For the text-containing cell, return its midpoint in [X, Y] coordinate format. 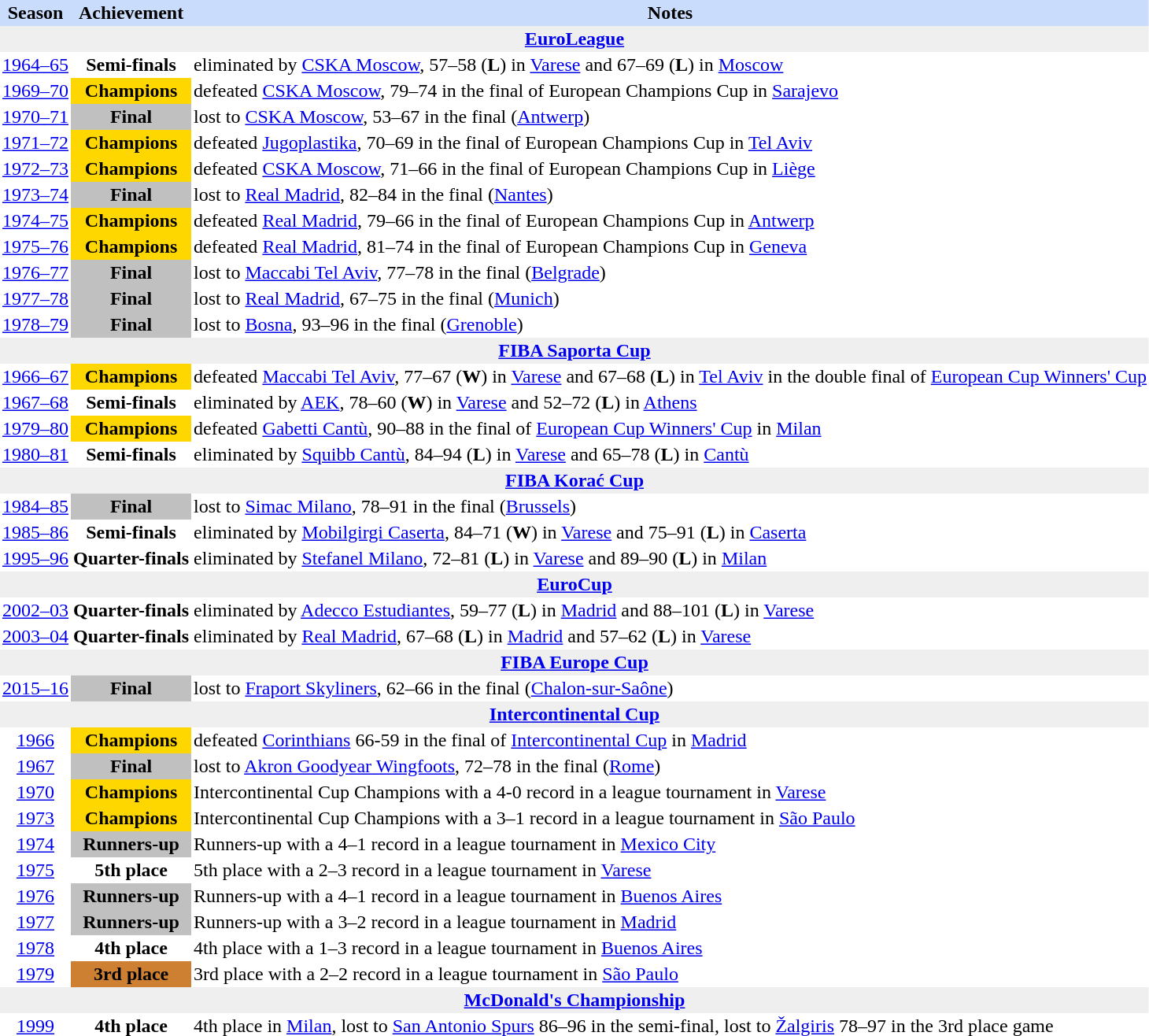
1978 [35, 948]
Intercontinental Cup Champions with a 4-0 record in a league tournament in Varese [671, 792]
eliminated by Mobilgirgi Caserta, 84–71 (W) in Varese and 75–91 (L) in Caserta [671, 532]
Runners-up with a 4–1 record in a league tournament in Buenos Aires [671, 896]
FIBA Saporta Cup [574, 351]
1969–70 [35, 91]
1973 [35, 819]
1967 [35, 767]
eliminated by Squibb Cantù, 84–94 (L) in Varese and 65–78 (L) in Cantù [671, 455]
1976 [35, 896]
1970–71 [35, 117]
FIBA Europe Cup [574, 663]
defeated CSKA Moscow, 79–74 in the final of European Champions Cup in Sarajevo [671, 91]
1974–75 [35, 220]
eliminated by CSKA Moscow, 57–58 (L) in Varese and 67–69 (L) in Moscow [671, 65]
2015–16 [35, 688]
1974 [35, 844]
eliminated by AEK, 78–60 (W) in Varese and 52–72 (L) in Athens [671, 403]
lost to CSKA Moscow, 53–67 in the final (Antwerp) [671, 117]
5th place [131, 871]
1977 [35, 923]
EuroLeague [574, 39]
2002–03 [35, 611]
Intercontinental Cup [574, 715]
Runners-up with a 3–2 record in a league tournament in Madrid [671, 923]
1985–86 [35, 532]
1975–76 [35, 247]
eliminated by Real Madrid, 67–68 (L) in Madrid and 57–62 (L) in Varese [671, 636]
1979 [35, 975]
defeated Jugoplastika, 70–69 in the final of European Champions Cup in Tel Aviv [671, 143]
1980–81 [35, 455]
lost to Fraport Skyliners, 62–66 in the final (Chalon-sur-Saône) [671, 688]
FIBA Korać Cup [574, 480]
1979–80 [35, 428]
1970 [35, 792]
1964–65 [35, 65]
4th place [131, 948]
Notes [671, 13]
defeated Gabetti Cantù, 90–88 in the final of European Cup Winners' Cup in Milan [671, 428]
defeated Corinthians 66-59 in the final of Intercontinental Cup in Madrid [671, 740]
McDonald's Championship [574, 1000]
Season [35, 13]
1976–77 [35, 272]
lost to Maccabi Tel Aviv, 77–78 in the final (Belgrade) [671, 272]
eliminated by Adecco Estudiantes, 59–77 (L) in Madrid and 88–101 (L) in Varese [671, 611]
1977–78 [35, 299]
1967–68 [35, 403]
1973–74 [35, 195]
1975 [35, 871]
Achievement [131, 13]
4th place with a 1–3 record in a league tournament in Buenos Aires [671, 948]
Intercontinental Cup Champions with a 3–1 record in a league tournament in São Paulo [671, 819]
defeated Maccabi Tel Aviv, 77–67 (W) in Varese and 67–68 (L) in Tel Aviv in the double final of European Cup Winners' Cup [671, 376]
eliminated by Stefanel Milano, 72–81 (L) in Varese and 89–90 (L) in Milan [671, 559]
EuroCup [574, 584]
lost to Simac Milano, 78–91 in the final (Brussels) [671, 507]
3rd place with a 2–2 record in a league tournament in São Paulo [671, 975]
1978–79 [35, 324]
lost to Bosna, 93–96 in the final (Grenoble) [671, 324]
3rd place [131, 975]
Runners-up with a 4–1 record in a league tournament in Mexico City [671, 844]
lost to Akron Goodyear Wingfoots, 72–78 in the final (Rome) [671, 767]
2003–04 [35, 636]
defeated CSKA Moscow, 71–66 in the final of European Champions Cup in Liège [671, 168]
1966–67 [35, 376]
defeated Real Madrid, 81–74 in the final of European Champions Cup in Geneva [671, 247]
1995–96 [35, 559]
1971–72 [35, 143]
lost to Real Madrid, 67–75 in the final (Munich) [671, 299]
1972–73 [35, 168]
1984–85 [35, 507]
lost to Real Madrid, 82–84 in the final (Nantes) [671, 195]
5th place with a 2–3 record in a league tournament in Varese [671, 871]
defeated Real Madrid, 79–66 in the final of European Champions Cup in Antwerp [671, 220]
1966 [35, 740]
